Identify which cell holds the provided text, then report its [X, Y] central coordinate. 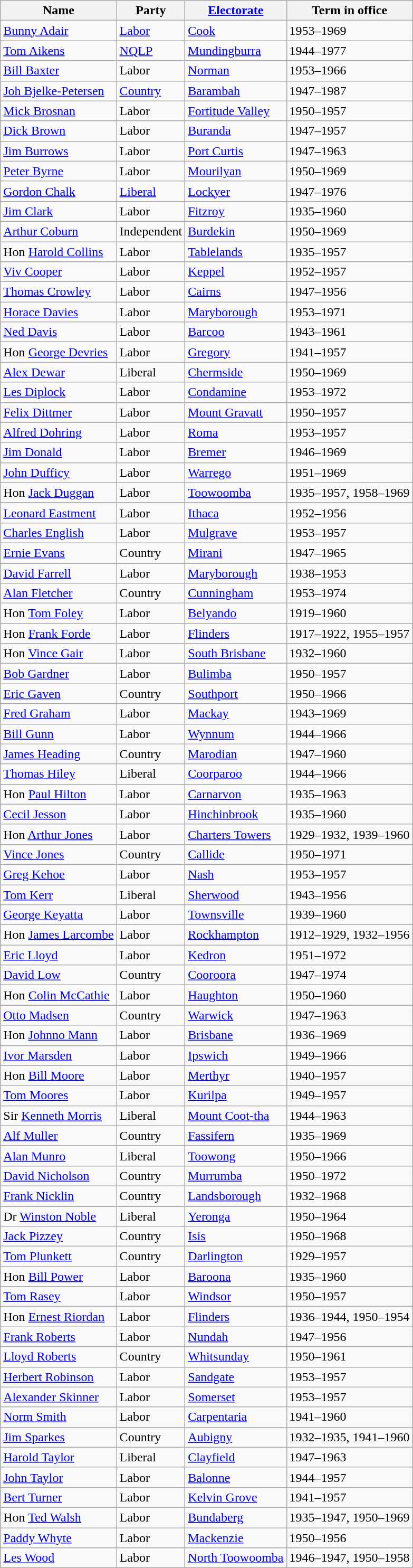
Eric Gaven [59, 694]
1951–1969 [349, 473]
Vince Jones [59, 854]
Merthyr [236, 1075]
Callide [236, 854]
1953–1971 [349, 312]
Mourilyan [236, 171]
Townsville [236, 915]
Hon Arthur Jones [59, 834]
Alfred Dohring [59, 432]
Thomas Crowley [59, 292]
Haughton [236, 995]
Bulimba [236, 674]
Felix Dittmer [59, 412]
David Farrell [59, 573]
Jim Burrows [59, 151]
Jim Sparkes [59, 1437]
Burdekin [236, 231]
1944–1957 [349, 1477]
Hinchinbrook [236, 814]
Tom Plunkett [59, 1257]
NQLP [151, 51]
Kelvin Grove [236, 1497]
Cecil Jesson [59, 814]
Hon Colin McCathie [59, 995]
Toowong [236, 1156]
Bremer [236, 452]
Jack Pizzey [59, 1236]
Baroona [236, 1277]
1953–1972 [349, 392]
Thomas Hiley [59, 774]
Hon Ted Walsh [59, 1517]
Somerset [236, 1397]
Bert Turner [59, 1497]
1919–1960 [349, 613]
Balonne [236, 1477]
1929–1957 [349, 1257]
Mundingburra [236, 51]
Mick Brosnan [59, 111]
Fitzroy [236, 211]
Bill Gunn [59, 734]
Aubigny [236, 1437]
Les Diplock [59, 392]
Hon Bill Power [59, 1277]
1952–1956 [349, 513]
Norm Smith [59, 1417]
Kedron [236, 955]
Peter Byrne [59, 171]
Electorate [236, 11]
1944–1977 [349, 51]
Ernie Evans [59, 553]
Buranda [236, 131]
1939–1960 [349, 915]
Paddy Whyte [59, 1538]
Marodian [236, 754]
Alf Muller [59, 1136]
1946–1947, 1950–1958 [349, 1558]
1950–1971 [349, 854]
1950–1960 [349, 995]
Otto Madsen [59, 1015]
Condamine [236, 392]
Warwick [236, 1015]
Barambah [236, 91]
Keppel [236, 272]
Hon Bill Moore [59, 1075]
Alan Munro [59, 1156]
Cook [236, 31]
Hon Vince Gair [59, 654]
Murrumba [236, 1176]
Sandgate [236, 1377]
Bunny Adair [59, 31]
Cunningham [236, 593]
1936–1969 [349, 1035]
Cairns [236, 292]
1947–1974 [349, 975]
Roma [236, 432]
Tablelands [236, 252]
Hon Harold Collins [59, 252]
1932–1935, 1941–1960 [349, 1437]
Ipswich [236, 1055]
Tom Aikens [59, 51]
Tom Kerr [59, 895]
Landsborough [236, 1196]
Fortitude Valley [236, 111]
Warrego [236, 473]
Party [151, 11]
Sherwood [236, 895]
Norman [236, 71]
Joh Bjelke-Petersen [59, 91]
Harold Taylor [59, 1457]
1953–1966 [349, 71]
Hon George Devries [59, 352]
1947–1960 [349, 754]
David Low [59, 975]
1952–1957 [349, 272]
Bundaberg [236, 1517]
1940–1957 [349, 1075]
1943–1969 [349, 714]
John Dufficy [59, 473]
1947–1976 [349, 191]
1947–1965 [349, 553]
1950–1964 [349, 1216]
Mirani [236, 553]
1950–1956 [349, 1538]
Herbert Robinson [59, 1377]
Hon Ernest Riordan [59, 1317]
1935–1957 [349, 252]
Bill Baxter [59, 71]
Frank Roberts [59, 1337]
North Toowoomba [236, 1558]
Windsor [236, 1297]
Port Curtis [236, 151]
1935–1963 [349, 794]
Hon Tom Foley [59, 613]
Frank Nicklin [59, 1196]
Mount Gravatt [236, 412]
Bob Gardner [59, 674]
Viv Cooper [59, 272]
Darlington [236, 1257]
Horace Davies [59, 312]
1951–1972 [349, 955]
Carpentaria [236, 1417]
Carnarvon [236, 794]
David Nicholson [59, 1176]
1943–1956 [349, 895]
James Heading [59, 754]
Hon Jack Duggan [59, 493]
Nash [236, 874]
Dick Brown [59, 131]
Alexander Skinner [59, 1397]
1949–1957 [349, 1095]
Ned Davis [59, 332]
South Brisbane [236, 654]
1947–1957 [349, 131]
John Taylor [59, 1477]
Gordon Chalk [59, 191]
1946–1969 [349, 452]
1935–1969 [349, 1136]
Ivor Marsden [59, 1055]
1950–1961 [349, 1357]
Mackay [236, 714]
1932–1968 [349, 1196]
Belyando [236, 613]
Dr Winston Noble [59, 1216]
1943–1961 [349, 332]
Les Wood [59, 1558]
Gregory [236, 352]
Barcoo [236, 332]
Ithaca [236, 513]
Southport [236, 694]
Wynnum [236, 734]
Kurilpa [236, 1095]
1938–1953 [349, 573]
1941–1960 [349, 1417]
Arthur Coburn [59, 231]
Chermside [236, 372]
Rockhampton [236, 935]
Lockyer [236, 191]
Sir Kenneth Morris [59, 1116]
1953–1974 [349, 593]
Toowoomba [236, 493]
Isis [236, 1236]
Hon Johnno Mann [59, 1035]
Term in office [349, 11]
Jim Clark [59, 211]
Hon Frank Forde [59, 634]
1936–1944, 1950–1954 [349, 1317]
Yeronga [236, 1216]
Nundah [236, 1337]
1949–1966 [349, 1055]
Greg Kehoe [59, 874]
Fassifern [236, 1136]
Name [59, 11]
Charles English [59, 533]
Alan Fletcher [59, 593]
1947–1987 [349, 91]
Cooroora [236, 975]
1935–1957, 1958–1969 [349, 493]
Lloyd Roberts [59, 1357]
1950–1968 [349, 1236]
George Keyatta [59, 915]
Hon Paul Hilton [59, 794]
1953–1969 [349, 31]
1935–1947, 1950–1969 [349, 1517]
Whitsunday [236, 1357]
Mount Coot-tha [236, 1116]
Mulgrave [236, 533]
1950–1972 [349, 1176]
Jim Donald [59, 452]
Tom Rasey [59, 1297]
Mackenzie [236, 1538]
Tom Moores [59, 1095]
1917–1922, 1955–1957 [349, 634]
Alex Dewar [59, 372]
Clayfield [236, 1457]
1932–1960 [349, 654]
Hon James Larcombe [59, 935]
Fred Graham [59, 714]
Coorparoo [236, 774]
Leonard Eastment [59, 513]
1912–1929, 1932–1956 [349, 935]
1929–1932, 1939–1960 [349, 834]
Independent [151, 231]
Charters Towers [236, 834]
1944–1963 [349, 1116]
Brisbane [236, 1035]
Eric Lloyd [59, 955]
